Locate the cell with the specified text and output its (X, Y) center coordinate. 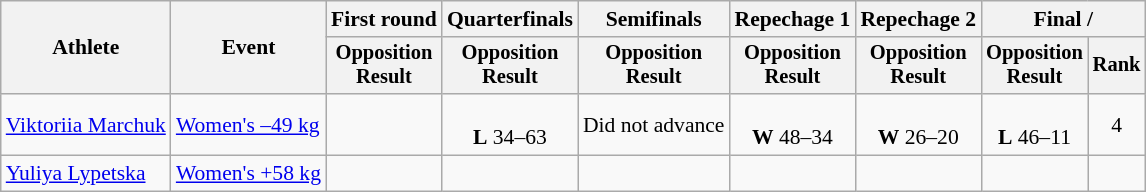
Viktoriia Marchuk (86, 124)
L 34–63 (510, 124)
Women's +58 kg (248, 174)
Women's –49 kg (248, 124)
Event (248, 48)
Repechage 2 (918, 19)
Did not advance (654, 124)
Repechage 1 (792, 19)
Rank (1117, 66)
W 26–20 (918, 124)
First round (384, 19)
Semifinals (654, 19)
L 46–11 (1034, 124)
4 (1117, 124)
Yuliya Lypetska (86, 174)
Athlete (86, 48)
W 48–34 (792, 124)
Quarterfinals (510, 19)
Final / (1063, 19)
